Capture the cell that displays the provided text and extract its (x, y) central coordinate. 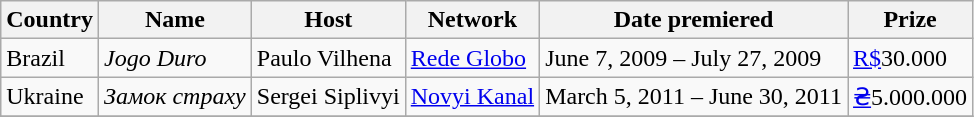
Name (174, 20)
Host (328, 20)
June 7, 2009 – July 27, 2009 (694, 58)
Замок страху (174, 97)
Paulo Vilhena (328, 58)
Rede Globo (472, 58)
R$30.000 (910, 58)
Country (50, 20)
Novyi Kanal (472, 97)
Jogo Duro (174, 58)
March 5, 2011 – June 30, 2011 (694, 97)
Brazil (50, 58)
Network (472, 20)
Prize (910, 20)
Sergei Siplivyi (328, 97)
Ukraine (50, 97)
Date premiered (694, 20)
₴5.000.000 (910, 97)
